Output the [x, y] coordinate of the center of the cell containing the given text.  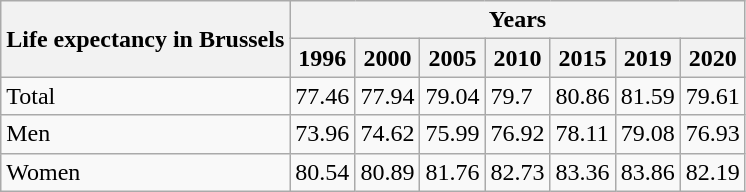
Total [146, 96]
82.19 [712, 172]
79.7 [518, 96]
80.89 [388, 172]
Men [146, 134]
2015 [582, 58]
74.62 [388, 134]
Years [518, 20]
Life expectancy in Brussels [146, 39]
82.73 [518, 172]
81.76 [452, 172]
2019 [648, 58]
83.36 [582, 172]
79.08 [648, 134]
81.59 [648, 96]
75.99 [452, 134]
2005 [452, 58]
2000 [388, 58]
77.46 [322, 96]
80.54 [322, 172]
2020 [712, 58]
78.11 [582, 134]
80.86 [582, 96]
77.94 [388, 96]
76.92 [518, 134]
2010 [518, 58]
76.93 [712, 134]
Women [146, 172]
79.04 [452, 96]
73.96 [322, 134]
79.61 [712, 96]
1996 [322, 58]
83.86 [648, 172]
